Output the [X, Y] coordinate of the center of the cell containing the given text.  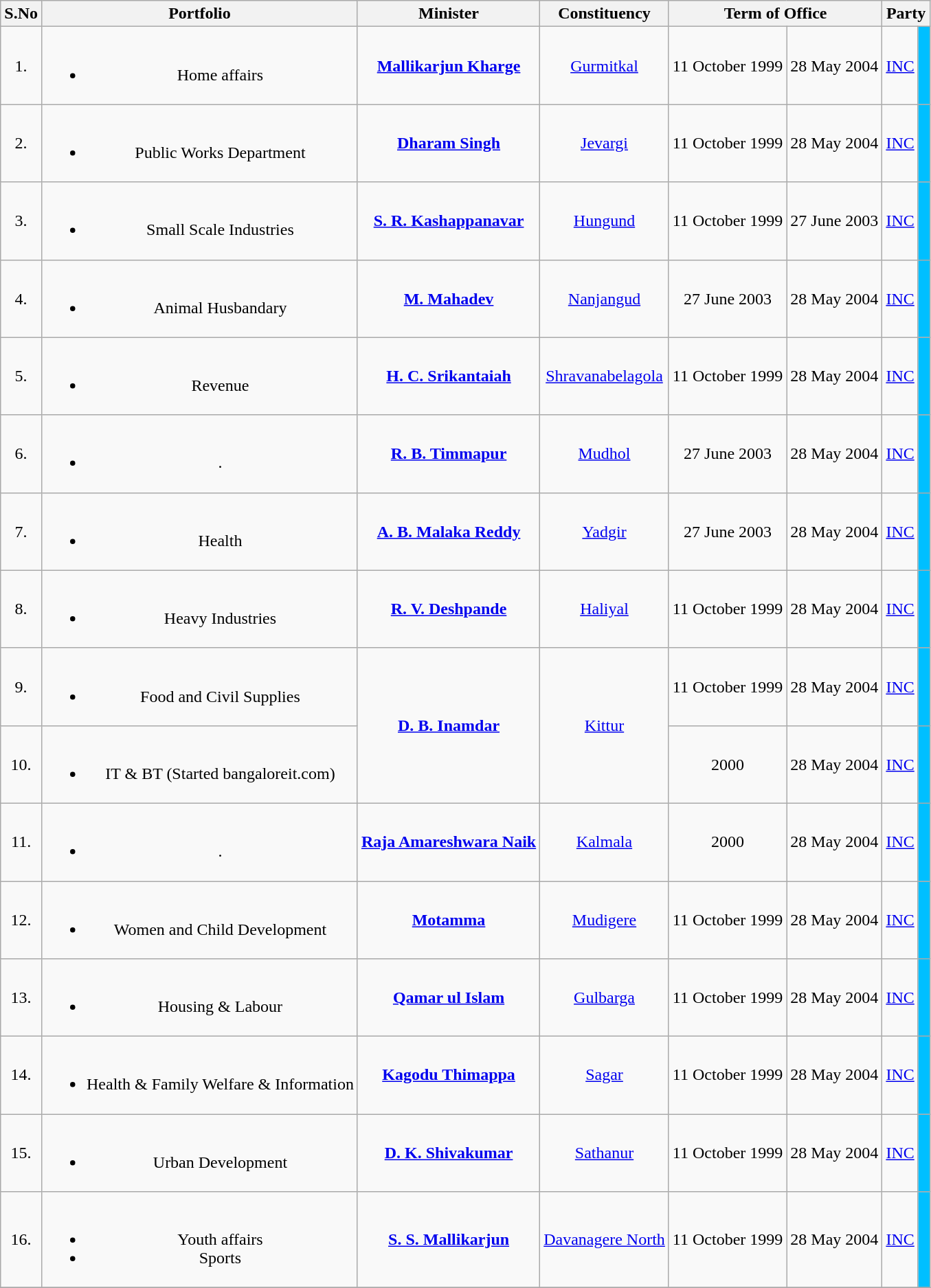
Heavy Industries [199, 609]
H. C. Srikantaiah [448, 376]
13. [21, 997]
D. K. Shivakumar [448, 1153]
Mallikarjun Kharge [448, 66]
Mudigere [605, 919]
Portfolio [199, 14]
3. [21, 221]
Sagar [605, 1076]
9. [21, 687]
1. [21, 66]
Nanjangud [605, 298]
Motamma [448, 919]
Davanagere North [605, 1240]
Health & Family Welfare & Information [199, 1076]
12. [21, 919]
4. [21, 298]
IT & BT (Started bangaloreit.com) [199, 764]
7. [21, 532]
15. [21, 1153]
10. [21, 764]
11. [21, 842]
Hungund [605, 221]
M. Mahadev [448, 298]
Haliyal [605, 609]
Gulbarga [605, 997]
Kittur [605, 725]
Term of Office [775, 14]
8. [21, 609]
A. B. Malaka Reddy [448, 532]
Raja Amareshwara Naik [448, 842]
Animal Husbandary [199, 298]
Sathanur [605, 1153]
Yadgir [605, 532]
2. [21, 143]
Shravanabelagola [605, 376]
Qamar ul Islam [448, 997]
Small Scale Industries [199, 221]
Gurmitkal [605, 66]
Minister [448, 14]
Dharam Singh [448, 143]
S. R. Kashappanavar [448, 221]
R. V. Deshpande [448, 609]
6. [21, 453]
D. B. Inamdar [448, 725]
Public Works Department [199, 143]
16. [21, 1240]
S. S. Mallikarjun [448, 1240]
R. B. Timmapur [448, 453]
5. [21, 376]
Kalmala [605, 842]
14. [21, 1076]
Housing & Labour [199, 997]
Youth affairsSports [199, 1240]
Food and Civil Supplies [199, 687]
Women and Child Development [199, 919]
S.No [21, 14]
Kagodu Thimappa [448, 1076]
Constituency [605, 14]
Urban Development [199, 1153]
Mudhol [605, 453]
Health [199, 532]
Party [906, 14]
Revenue [199, 376]
Jevargi [605, 143]
Home affairs [199, 66]
